Provide the [x, y] coordinate of the cell's center where the given text is located.  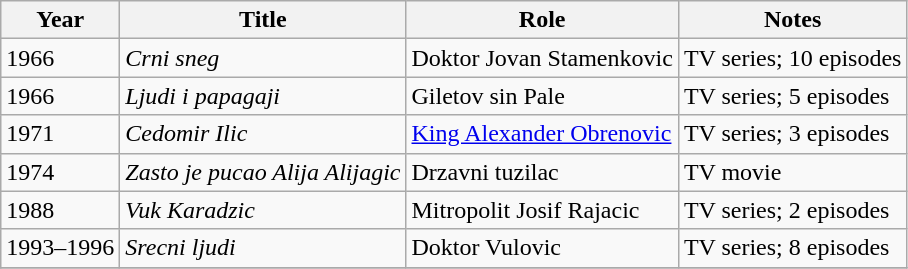
1974 [60, 172]
King Alexander Obrenovic [542, 134]
Crni sneg [263, 58]
TV series; 5 episodes [792, 96]
Giletov sin Pale [542, 96]
1993–1996 [60, 248]
Srecni ljudi [263, 248]
Role [542, 20]
Ljudi i papagaji [263, 96]
Doktor Vulovic [542, 248]
Doktor Jovan Stamenkovic [542, 58]
TV series; 10 episodes [792, 58]
Mitropolit Josif Rajacic [542, 210]
Notes [792, 20]
Cedomir Ilic [263, 134]
TV series; 2 episodes [792, 210]
Drzavni tuzilac [542, 172]
Title [263, 20]
Year [60, 20]
TV movie [792, 172]
1988 [60, 210]
1971 [60, 134]
TV series; 3 episodes [792, 134]
Vuk Karadzic [263, 210]
Zasto je pucao Alija Alijagic [263, 172]
TV series; 8 episodes [792, 248]
